Find where the given text appears and provide that cell's center as [X, Y] coordinate. 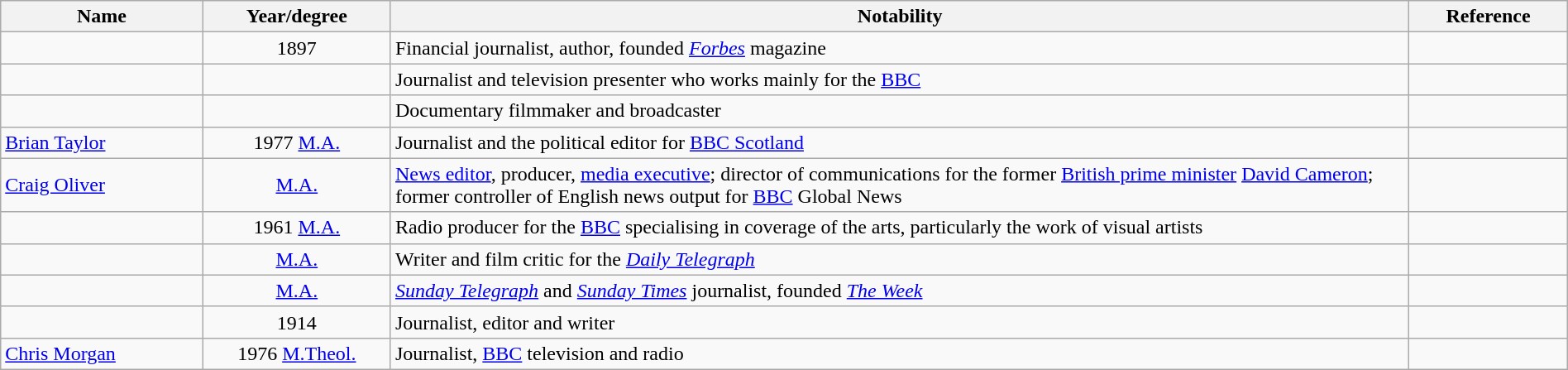
Journalist and television presenter who works mainly for the BBC [900, 79]
Radio producer for the BBC specialising in coverage of the arts, particularly the work of visual artists [900, 228]
1914 [296, 322]
Brian Taylor [102, 142]
Year/degree [296, 17]
Craig Oliver [102, 185]
Name [102, 17]
Notability [900, 17]
Writer and film critic for the Daily Telegraph [900, 259]
Journalist, editor and writer [900, 322]
1897 [296, 48]
1976 M.Theol. [296, 353]
Journalist and the political editor for BBC Scotland [900, 142]
Sunday Telegraph and Sunday Times journalist, founded The Week [900, 291]
1961 M.A. [296, 228]
Reference [1489, 17]
Chris Morgan [102, 353]
1977 M.A. [296, 142]
Financial journalist, author, founded Forbes magazine [900, 48]
Journalist, BBC television and radio [900, 353]
Documentary filmmaker and broadcaster [900, 111]
